Detect which cell encompasses the target text, then output its [x, y] center coordinate. 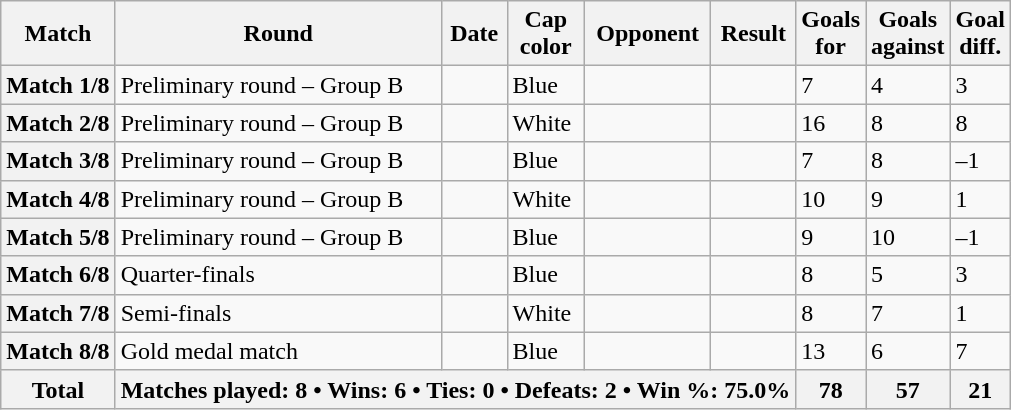
Total [58, 389]
5 [908, 275]
Semi-finals [278, 313]
Match 1/8 [58, 85]
Goalsfor [831, 34]
13 [831, 351]
Match 7/8 [58, 313]
Match 2/8 [58, 123]
Match 6/8 [58, 275]
Opponent [647, 34]
78 [831, 389]
Goaldiff. [980, 34]
Goalsagainst [908, 34]
Match 4/8 [58, 199]
Date [474, 34]
Match 8/8 [58, 351]
4 [908, 85]
21 [980, 389]
57 [908, 389]
Matches played: 8 • Wins: 6 • Ties: 0 • Defeats: 2 • Win %: 75.0% [456, 389]
Gold medal match [278, 351]
Round [278, 34]
Match 5/8 [58, 237]
6 [908, 351]
Capcolor [546, 34]
Match [58, 34]
Match 3/8 [58, 161]
Result [754, 34]
Quarter-finals [278, 275]
16 [831, 123]
